Extract the [X, Y] coordinate from the center of the cell holding the provided text.  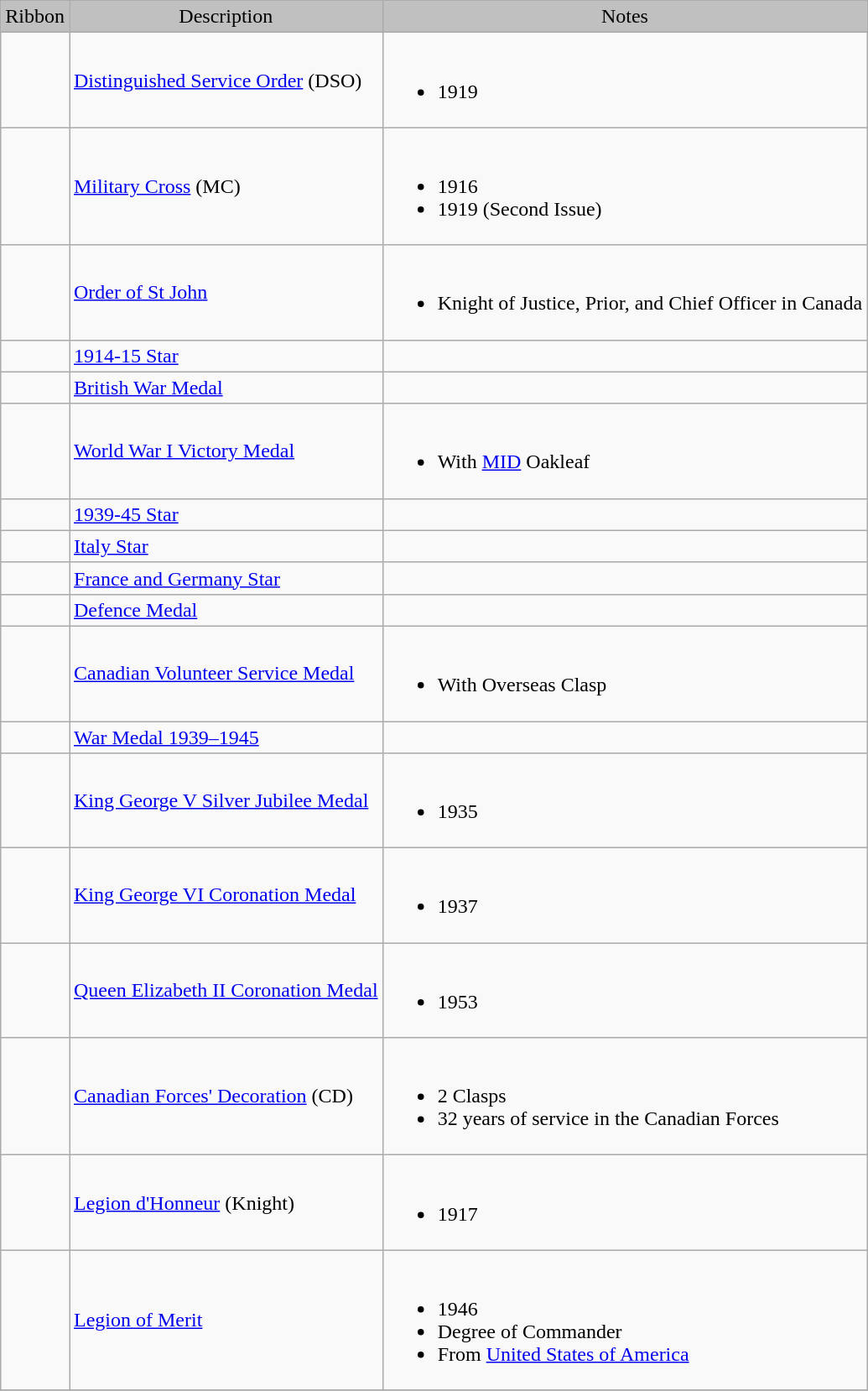
1919 [625, 81]
Military Cross (MC) [226, 186]
Defence Medal [226, 610]
France and Germany Star [226, 578]
Notes [625, 17]
War Medal 1939–1945 [226, 737]
1914-15 Star [226, 356]
19161919 (Second Issue) [625, 186]
With MID Oakleaf [625, 451]
1946Degree of CommanderFrom United States of America [625, 1321]
Italy Star [226, 546]
1953 [625, 990]
Knight of Justice, Prior, and Chief Officer in Canada [625, 292]
1917 [625, 1203]
Distinguished Service Order (DSO) [226, 81]
World War I Victory Medal [226, 451]
King George V Silver Jubilee Medal [226, 800]
Order of St John [226, 292]
British War Medal [226, 388]
Canadian Volunteer Service Medal [226, 673]
King George VI Coronation Medal [226, 896]
Canadian Forces' Decoration (CD) [226, 1097]
1937 [625, 896]
Description [226, 17]
1935 [625, 800]
2 Clasps32 years of service in the Canadian Forces [625, 1097]
With Overseas Clasp [625, 673]
1939-45 Star [226, 514]
Legion of Merit [226, 1321]
Queen Elizabeth II Coronation Medal [226, 990]
Ribbon [35, 17]
Legion d'Honneur (Knight) [226, 1203]
